Identify which cell holds the provided text, then report its [X, Y] central coordinate. 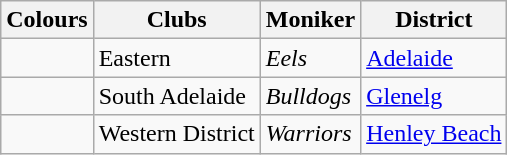
South Adelaide [176, 96]
Glenelg [434, 96]
Adelaide [434, 58]
District [434, 20]
Clubs [176, 20]
Moniker [310, 20]
Bulldogs [310, 96]
Eastern [176, 58]
Colours [47, 20]
Warriors [310, 134]
Henley Beach [434, 134]
Western District [176, 134]
Eels [310, 58]
